Identify which cell holds the provided text, then report its [x, y] central coordinate. 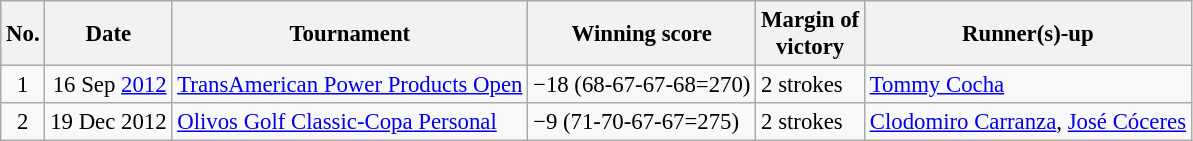
Date [108, 34]
19 Dec 2012 [108, 122]
−18 (68-67-67-68=270) [642, 85]
Margin ofvictory [810, 34]
Tommy Cocha [1028, 85]
TransAmerican Power Products Open [350, 85]
Olivos Golf Classic-Copa Personal [350, 122]
Tournament [350, 34]
Runner(s)-up [1028, 34]
Winning score [642, 34]
16 Sep 2012 [108, 85]
Clodomiro Carranza, José Cóceres [1028, 122]
1 [23, 85]
2 [23, 122]
−9 (71-70-67-67=275) [642, 122]
No. [23, 34]
